Capture the cell that displays the provided text and extract its [x, y] central coordinate. 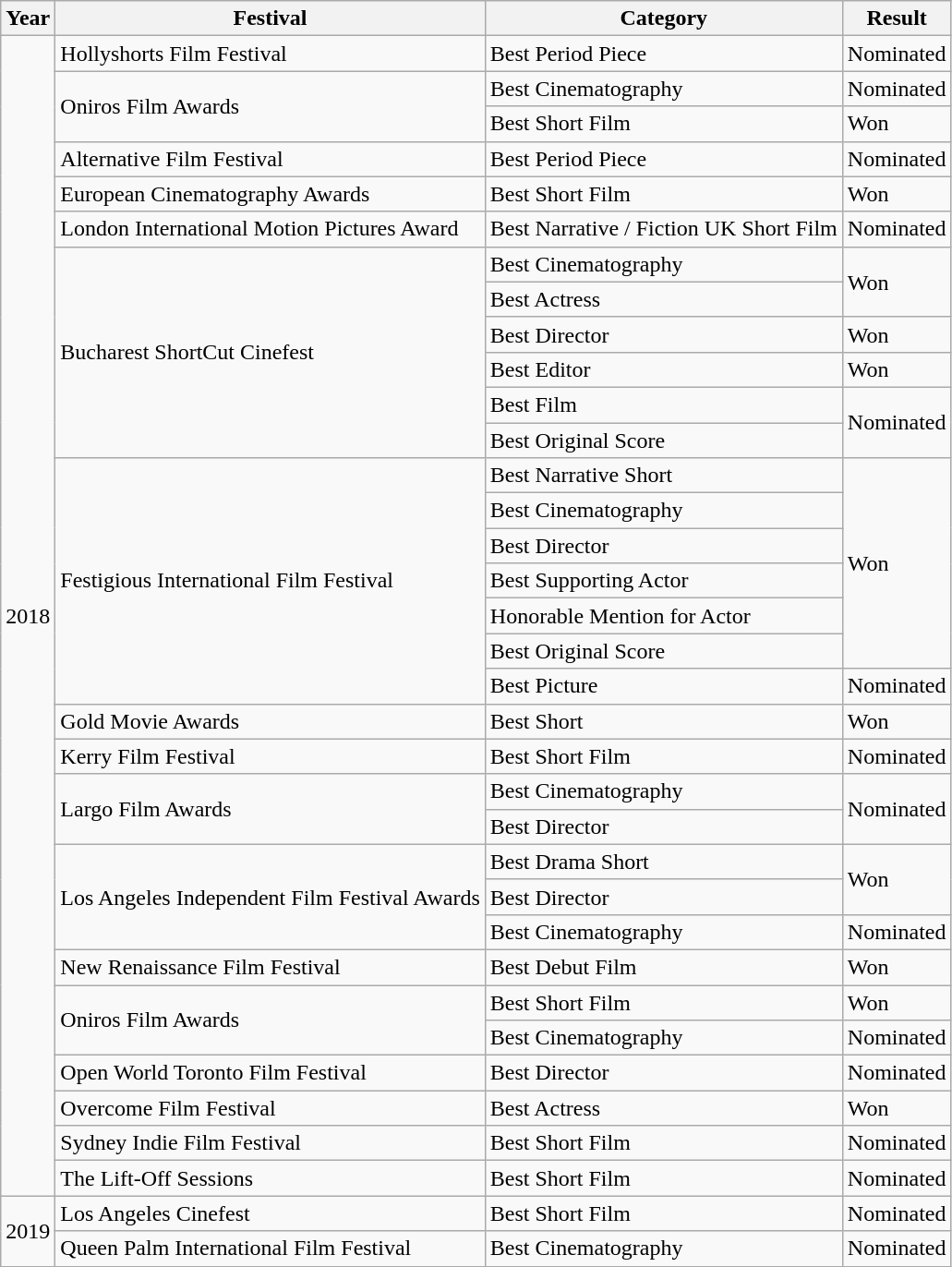
Gold Movie Awards [270, 721]
Festival [270, 18]
Best Short [663, 721]
Sydney Indie Film Festival [270, 1143]
Kerry Film Festival [270, 756]
2019 [28, 1231]
Los Angeles Independent Film Festival Awards [270, 897]
Hollyshorts Film Festival [270, 54]
European Cinematography Awards [270, 194]
Best Editor [663, 369]
New Renaissance Film Festival [270, 967]
Honorable Mention for Actor [663, 616]
Year [28, 18]
Best Narrative Short [663, 476]
Best Picture [663, 686]
Bucharest ShortCut Cinefest [270, 352]
Best Supporting Actor [663, 581]
Category [663, 18]
2018 [28, 616]
Overcome Film Festival [270, 1108]
Alternative Film Festival [270, 159]
Result [897, 18]
Open World Toronto Film Festival [270, 1073]
The Lift-Off Sessions [270, 1178]
Best Debut Film [663, 967]
Queen Palm International Film Festival [270, 1249]
Best Drama Short [663, 862]
Los Angeles Cinefest [270, 1213]
Best Narrative / Fiction UK Short Film [663, 229]
Largo Film Awards [270, 809]
Festigious International Film Festival [270, 581]
Best Film [663, 404]
London International Motion Pictures Award [270, 229]
